Provide the [X, Y] coordinate of the cell's center where the given text is located.  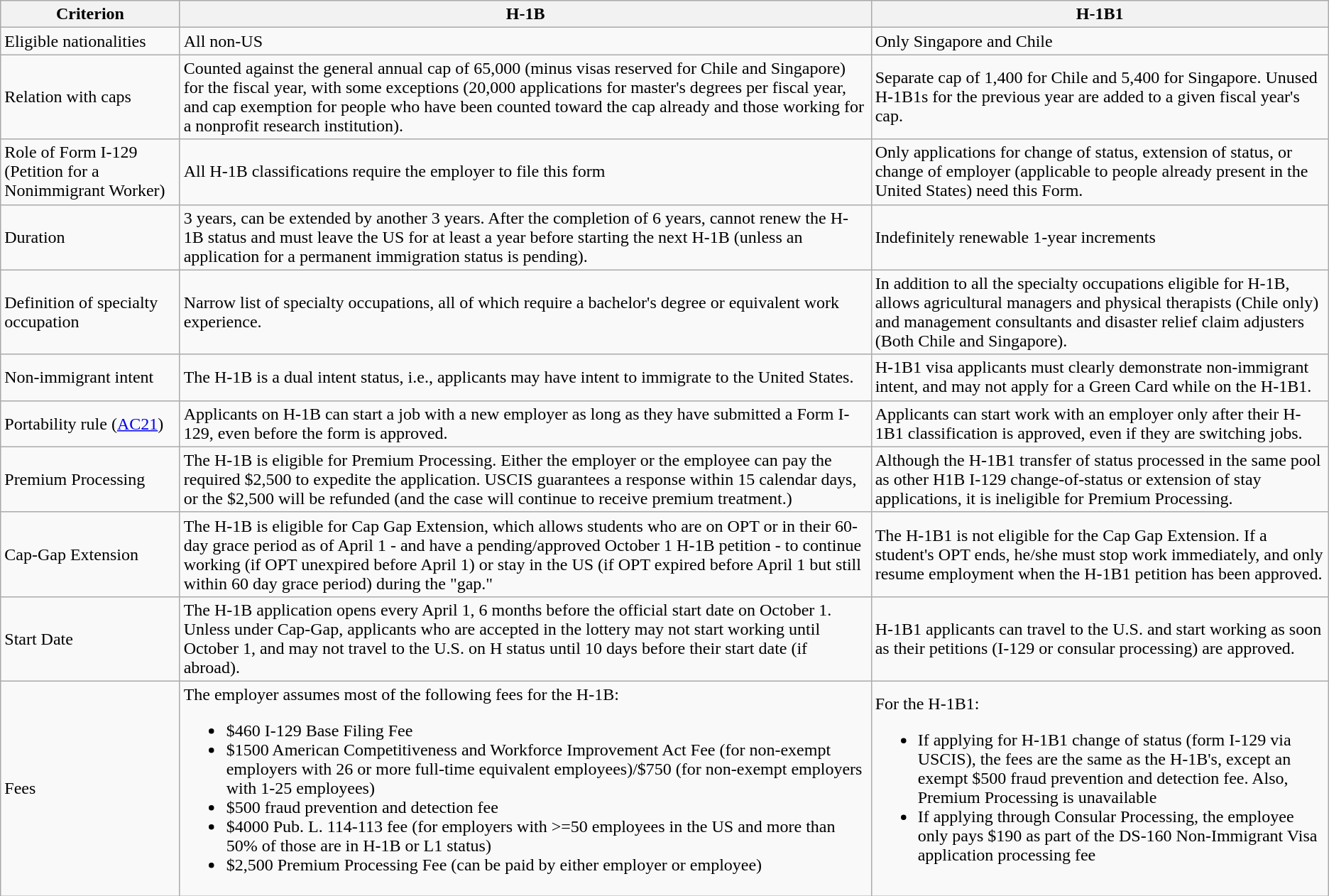
Separate cap of 1,400 for Chile and 5,400 for Singapore. Unused H-1B1s for the previous year are added to a given fiscal year's cap. [1100, 97]
Fees [90, 788]
Criterion [90, 14]
Applicants can start work with an employer only after their H-1B1 classification is approved, even if they are switching jobs. [1100, 423]
Role of Form I-129 (Petition for a Nonimmigrant Worker) [90, 172]
Cap-Gap Extension [90, 554]
H-1B [525, 14]
The H-1B is a dual intent status, i.e., applicants may have intent to immigrate to the United States. [525, 378]
All H-1B classifications require the employer to file this form [525, 172]
Indefinitely renewable 1-year increments [1100, 237]
Duration [90, 237]
All non-US [525, 41]
H-1B1 [1100, 14]
Premium Processing [90, 479]
Eligible nationalities [90, 41]
Applicants on H-1B can start a job with a new employer as long as they have submitted a Form I-129, even before the form is approved. [525, 423]
Start Date [90, 639]
Definition of specialty occupation [90, 312]
Narrow list of specialty occupations, all of which require a bachelor's degree or equivalent work experience. [525, 312]
Only Singapore and Chile [1100, 41]
Portability rule (AC21) [90, 423]
H-1B1 applicants can travel to the U.S. and start working as soon as their petitions (I-129 or consular processing) are approved. [1100, 639]
Relation with caps [90, 97]
H-1B1 visa applicants must clearly demonstrate non-immigrant intent, and may not apply for a Green Card while on the H-1B1. [1100, 378]
Non-immigrant intent [90, 378]
